From the cell containing the given text, extract its center point as (x, y) coordinate. 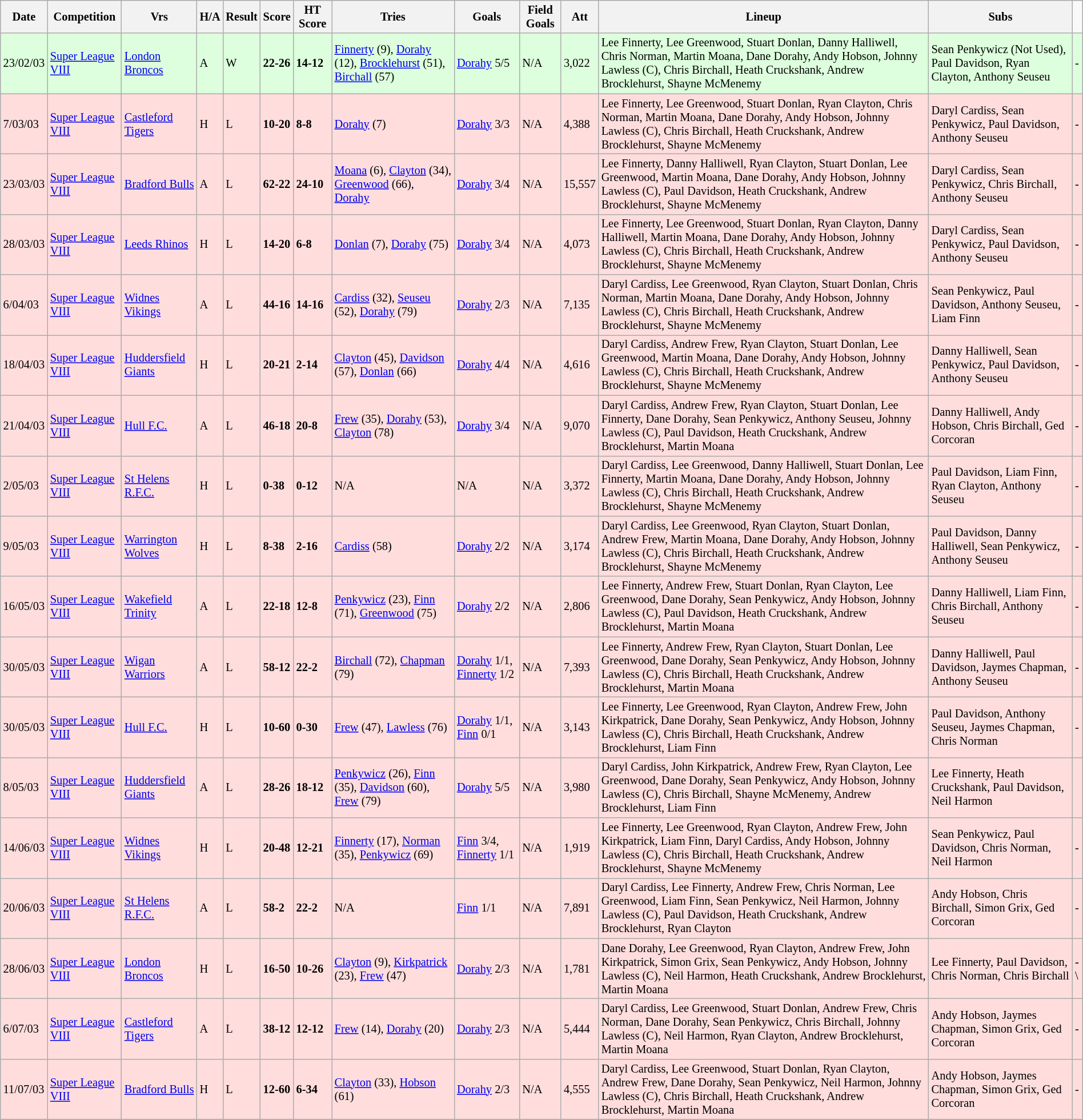
1,919 (580, 848)
58-12 (277, 667)
Dorahy 1/1, Finnerty 1/2 (487, 667)
4,073 (580, 244)
10-26 (313, 969)
23/02/03 (24, 63)
2-16 (313, 546)
14/06/03 (24, 848)
20-8 (313, 425)
5,444 (580, 1029)
Finn 3/4, Finnerty 1/1 (487, 848)
Result (242, 17)
22-26 (277, 63)
HT Score (313, 17)
8-38 (277, 546)
Finn 1/1 (487, 908)
Wakefield Trinity (159, 607)
Finnerty (9), Dorahy (12), Brocklehurst (51), Birchall (57) (393, 63)
9/05/03 (24, 546)
Dorahy (7) (393, 124)
Sean Penkywicz, Paul Davidson, Anthony Seuseu, Liam Finn (1001, 305)
20-21 (277, 365)
7,135 (580, 305)
62-22 (277, 184)
Andy Hobson, Chris Birchall, Simon Grix, Ged Corcoran (1001, 908)
Danny Halliwell, Sean Penkywicz, Paul Davidson, Anthony Seuseu (1001, 365)
Birchall (72), Chapman (79) (393, 667)
3,174 (580, 546)
Paul Davidson, Anthony Seuseu, Jaymes Chapman, Chris Norman (1001, 727)
Frew (47), Lawless (76) (393, 727)
1,781 (580, 969)
Finnerty (17), Norman (35), Penkywicz (69) (393, 848)
3,143 (580, 727)
9,070 (580, 425)
0-12 (313, 486)
Field Goals (540, 17)
46-18 (277, 425)
23/03/03 (24, 184)
4,388 (580, 124)
Danny Halliwell, Paul Davidson, Jaymes Chapman, Anthony Seuseu (1001, 667)
6/07/03 (24, 1029)
Sean Penkywicz, Paul Davidson, Chris Norman, Neil Harmon (1001, 848)
12-21 (313, 848)
12-60 (277, 1089)
4,616 (580, 365)
Donlan (7), Dorahy (75) (393, 244)
7,891 (580, 908)
8-8 (313, 124)
Att (580, 17)
18-12 (313, 788)
H/A (210, 17)
Penkywicz (23), Finn (71), Greenwood (75) (393, 607)
Dorahy 1/1, Finn 0/1 (487, 727)
12-12 (313, 1029)
6-8 (313, 244)
14-20 (277, 244)
Lee Finnerty, Heath Cruckshank, Paul Davidson, Neil Harmon (1001, 788)
Tries (393, 17)
Danny Halliwell, Andy Hobson, Chris Birchall, Ged Corcoran (1001, 425)
Lee Finnerty, Paul Davidson, Chris Norman, Chris Birchall (1001, 969)
6/04/03 (24, 305)
28/06/03 (24, 969)
6-34 (313, 1089)
Dorahy 3/3 (487, 124)
14-12 (313, 63)
Clayton (45), Davidson (57), Donlan (66) (393, 365)
3,022 (580, 63)
Subs (1001, 17)
Wigan Warriors (159, 667)
0-38 (277, 486)
58-2 (277, 908)
Cardiss (32), Seuseu (52), Dorahy (79) (393, 305)
Date (24, 17)
-\ (1077, 969)
20/06/03 (24, 908)
Paul Davidson, Danny Halliwell, Sean Penkywicz, Anthony Seuseu (1001, 546)
38-12 (277, 1029)
Clayton (33), Hobson (61) (393, 1089)
Warrington Wolves (159, 546)
3,980 (580, 788)
24-10 (313, 184)
22-18 (277, 607)
0-30 (313, 727)
Danny Halliwell, Liam Finn, Chris Birchall, Anthony Seuseu (1001, 607)
Moana (6), Clayton (34), Greenwood (66), Dorahy (393, 184)
Goals (487, 17)
Score (277, 17)
Dorahy 4/4 (487, 365)
11/07/03 (24, 1089)
Competition (85, 17)
Paul Davidson, Liam Finn, Ryan Clayton, Anthony Seuseu (1001, 486)
2/05/03 (24, 486)
Clayton (9), Kirkpatrick (23), Frew (47) (393, 969)
16-50 (277, 969)
16/05/03 (24, 607)
21/04/03 (24, 425)
12-8 (313, 607)
2-14 (313, 365)
Penkywicz (26), Finn (35), Davidson (60), Frew (79) (393, 788)
Frew (14), Dorahy (20) (393, 1029)
2,806 (580, 607)
Frew (35), Dorahy (53), Clayton (78) (393, 425)
3,372 (580, 486)
Leeds Rhinos (159, 244)
4,555 (580, 1089)
7/03/03 (24, 124)
10-60 (277, 727)
8/05/03 (24, 788)
18/04/03 (24, 365)
28/03/03 (24, 244)
Lineup (764, 17)
10-20 (277, 124)
20-48 (277, 848)
Cardiss (58) (393, 546)
28-26 (277, 788)
W (242, 63)
14-16 (313, 305)
15,557 (580, 184)
44-16 (277, 305)
Vrs (159, 17)
7,393 (580, 667)
Sean Penkywicz (Not Used), Paul Davidson, Ryan Clayton, Anthony Seuseu (1001, 63)
Daryl Cardiss, Sean Penkywicz, Chris Birchall, Anthony Seuseu (1001, 184)
